Extract the [X, Y] coordinate from the center of the cell holding the provided text.  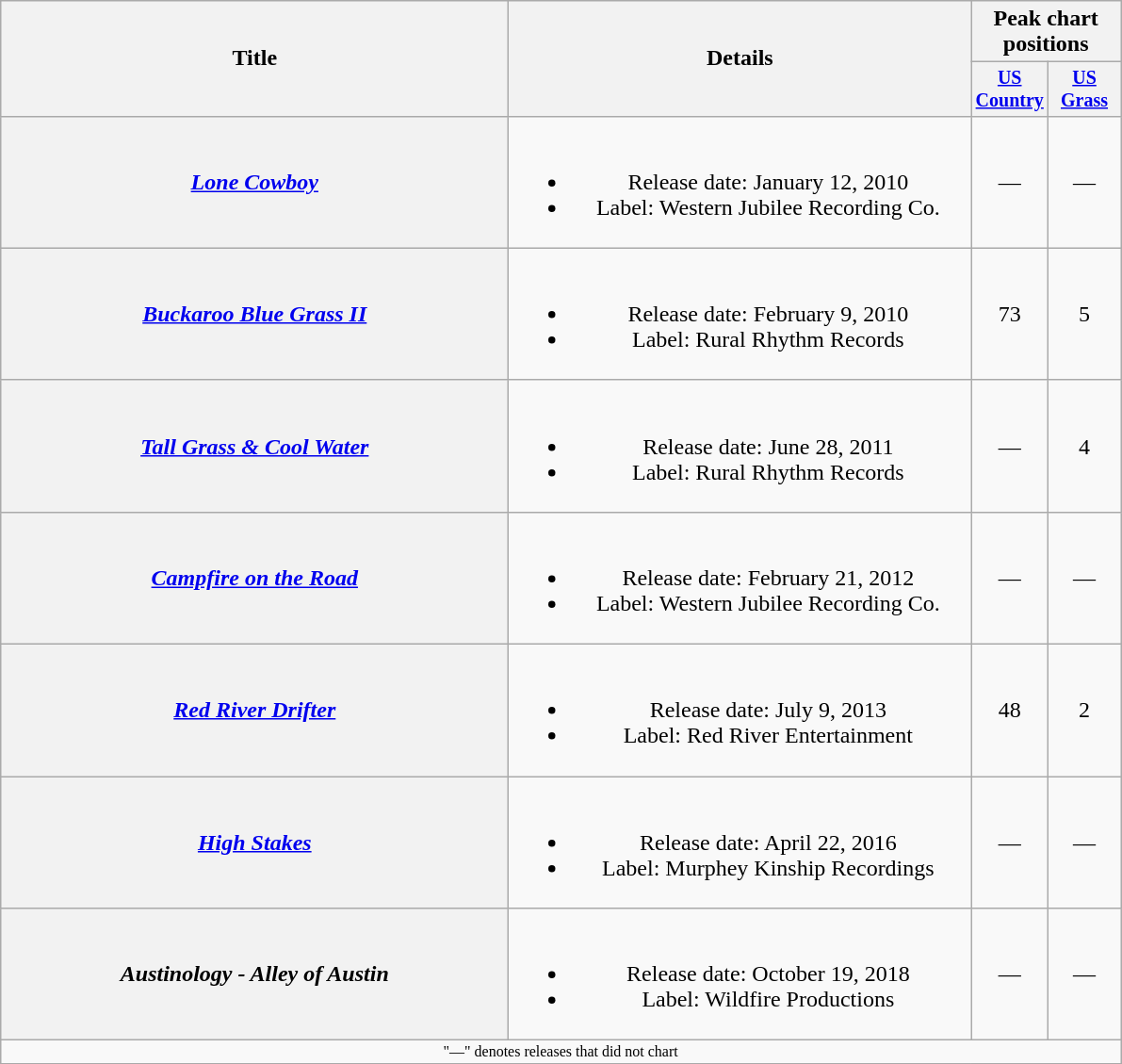
Peak chartpositions [1046, 32]
Red River Drifter [254, 711]
US Country [1010, 89]
Tall Grass & Cool Water [254, 446]
High Stakes [254, 843]
Release date: July 9, 2013Label: Red River Entertainment [740, 711]
5 [1085, 314]
4 [1085, 446]
Details [740, 58]
Austinology - Alley of Austin [254, 974]
Lone Cowboy [254, 182]
Release date: June 28, 2011Label: Rural Rhythm Records [740, 446]
2 [1085, 711]
Campfire on the Road [254, 578]
"—" denotes releases that did not chart [561, 1052]
Release date: April 22, 2016Label: Murphey Kinship Recordings [740, 843]
Release date: February 21, 2012Label: Western Jubilee Recording Co. [740, 578]
48 [1010, 711]
Title [254, 58]
Buckaroo Blue Grass II [254, 314]
US Grass [1085, 89]
Release date: February 9, 2010Label: Rural Rhythm Records [740, 314]
Release date: January 12, 2010Label: Western Jubilee Recording Co. [740, 182]
73 [1010, 314]
Release date: October 19, 2018Label: Wildfire Productions [740, 974]
